Find where the given text appears and provide that cell's center as [x, y] coordinate. 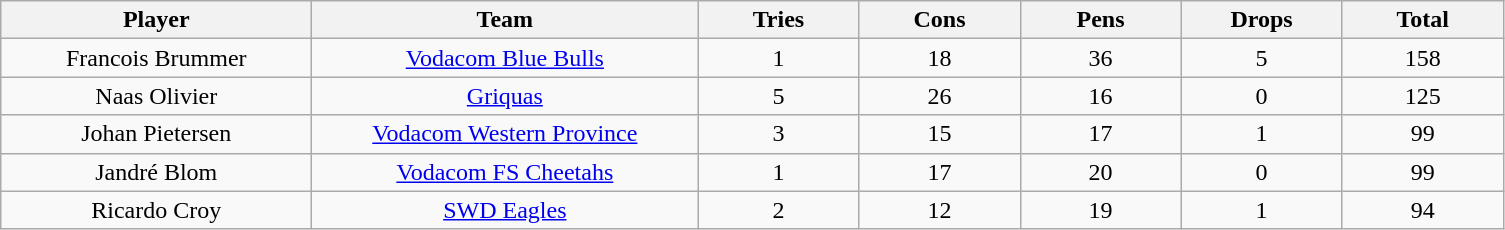
Francois Brummer [156, 58]
Tries [778, 20]
Vodacom Western Province [505, 134]
20 [1100, 172]
Drops [1262, 20]
94 [1422, 210]
15 [940, 134]
Ricardo Croy [156, 210]
Vodacom FS Cheetahs [505, 172]
Cons [940, 20]
Griquas [505, 96]
Total [1422, 20]
Naas Olivier [156, 96]
26 [940, 96]
Jandré Blom [156, 172]
158 [1422, 58]
Pens [1100, 20]
12 [940, 210]
125 [1422, 96]
Player [156, 20]
2 [778, 210]
16 [1100, 96]
Vodacom Blue Bulls [505, 58]
3 [778, 134]
36 [1100, 58]
SWD Eagles [505, 210]
19 [1100, 210]
Team [505, 20]
18 [940, 58]
Johan Pietersen [156, 134]
